For the text-containing cell, return its midpoint in (X, Y) coordinate format. 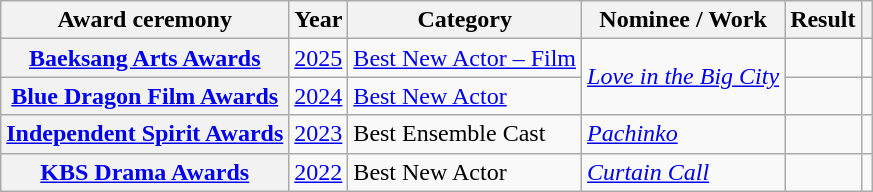
Independent Spirit Awards (145, 134)
Pachinko (684, 134)
Blue Dragon Film Awards (145, 96)
2025 (318, 58)
Year (318, 20)
2022 (318, 172)
Best New Actor – Film (465, 58)
Love in the Big City (684, 77)
KBS Drama Awards (145, 172)
Result (823, 20)
Category (465, 20)
Nominee / Work (684, 20)
2023 (318, 134)
Curtain Call (684, 172)
Baeksang Arts Awards (145, 58)
Best Ensemble Cast (465, 134)
Award ceremony (145, 20)
2024 (318, 96)
